Scan for the cell matching the given text and deliver its [X, Y] coordinate at center. 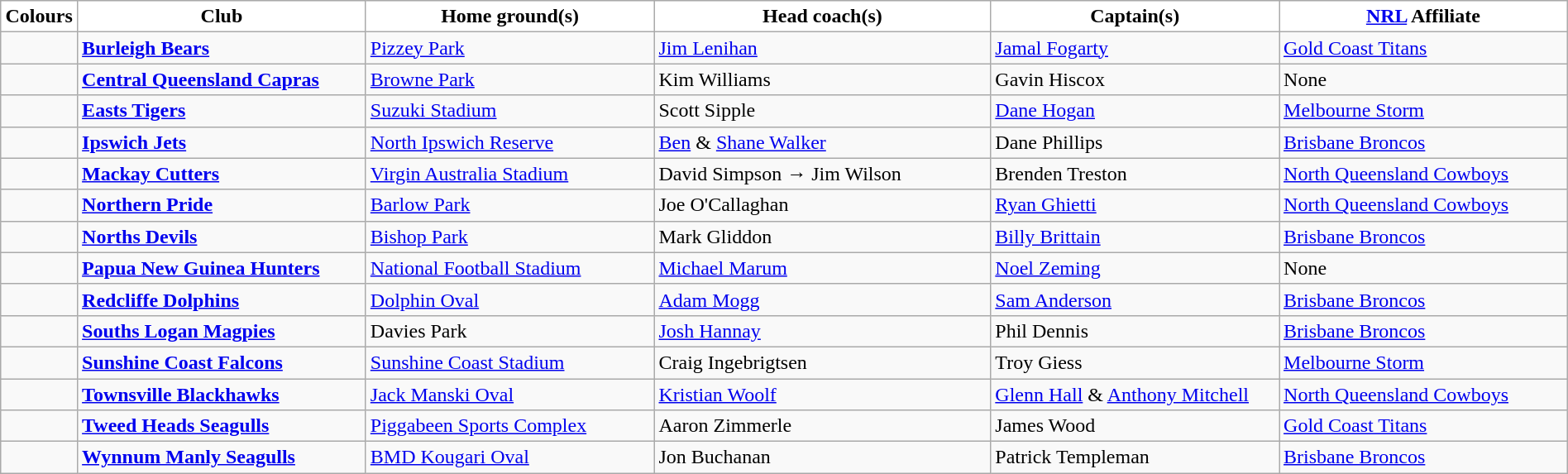
Brenden Treston [1135, 174]
Jamal Fogarty [1135, 48]
Jack Manski Oval [509, 395]
Josh Hannay [822, 331]
Colours [40, 17]
David Simpson → Jim Wilson [822, 174]
Bishop Park [509, 237]
Redcliffe Dolphins [222, 299]
Billy Brittain [1135, 237]
Head coach(s) [822, 17]
Kristian Woolf [822, 395]
Mark Gliddon [822, 237]
Northern Pride [222, 205]
Tweed Heads Seagulls [222, 426]
Dane Phillips [1135, 142]
Norths Devils [222, 237]
Joe O'Callaghan [822, 205]
Club [222, 17]
Scott Sipple [822, 111]
BMD Kougari Oval [509, 457]
Troy Giess [1135, 362]
Browne Park [509, 79]
Michael Marum [822, 268]
Jon Buchanan [822, 457]
Aaron Zimmerle [822, 426]
Souths Logan Magpies [222, 331]
Suzuki Stadium [509, 111]
Ben & Shane Walker [822, 142]
Glenn Hall & Anthony Mitchell [1135, 395]
Craig Ingebrigtsen [822, 362]
Gavin Hiscox [1135, 79]
Patrick Templeman [1135, 457]
Central Queensland Capras [222, 79]
Burleigh Bears [222, 48]
Dane Hogan [1135, 111]
Dolphin Oval [509, 299]
Piggabeen Sports Complex [509, 426]
Noel Zeming [1135, 268]
Wynnum Manly Seagulls [222, 457]
James Wood [1135, 426]
Easts Tigers [222, 111]
National Football Stadium [509, 268]
Jim Lenihan [822, 48]
Adam Mogg [822, 299]
Kim Williams [822, 79]
Ryan Ghietti [1135, 205]
Barlow Park [509, 205]
Townsville Blackhawks [222, 395]
NRL Affiliate [1424, 17]
Virgin Australia Stadium [509, 174]
Mackay Cutters [222, 174]
Davies Park [509, 331]
Phil Dennis [1135, 331]
Sunshine Coast Falcons [222, 362]
Sam Anderson [1135, 299]
Captain(s) [1135, 17]
Sunshine Coast Stadium [509, 362]
Ipswich Jets [222, 142]
Home ground(s) [509, 17]
Pizzey Park [509, 48]
North Ipswich Reserve [509, 142]
Papua New Guinea Hunters [222, 268]
